Detect which cell encompasses the target text, then output its (x, y) center coordinate. 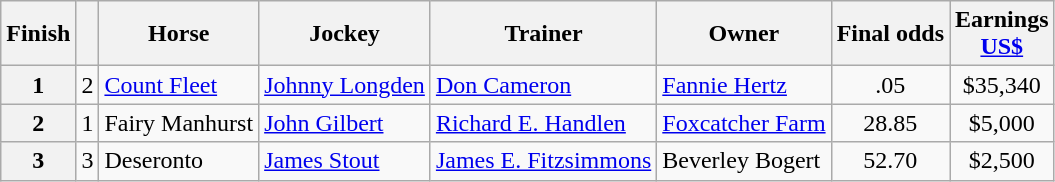
52.70 (890, 161)
Finish (38, 34)
Beverley Bogert (744, 161)
Trainer (543, 34)
EarningsUS$ (1002, 34)
James E. Fitzsimmons (543, 161)
John Gilbert (345, 123)
Fairy Manhurst (179, 123)
James Stout (345, 161)
$5,000 (1002, 123)
Foxcatcher Farm (744, 123)
Final odds (890, 34)
Jockey (345, 34)
Fannie Hertz (744, 85)
.05 (890, 85)
Richard E. Handlen (543, 123)
Johnny Longden (345, 85)
Don Cameron (543, 85)
Deseronto (179, 161)
Horse (179, 34)
Owner (744, 34)
$35,340 (1002, 85)
Count Fleet (179, 85)
28.85 (890, 123)
$2,500 (1002, 161)
